Find where the given text appears and provide that cell's center as [x, y] coordinate. 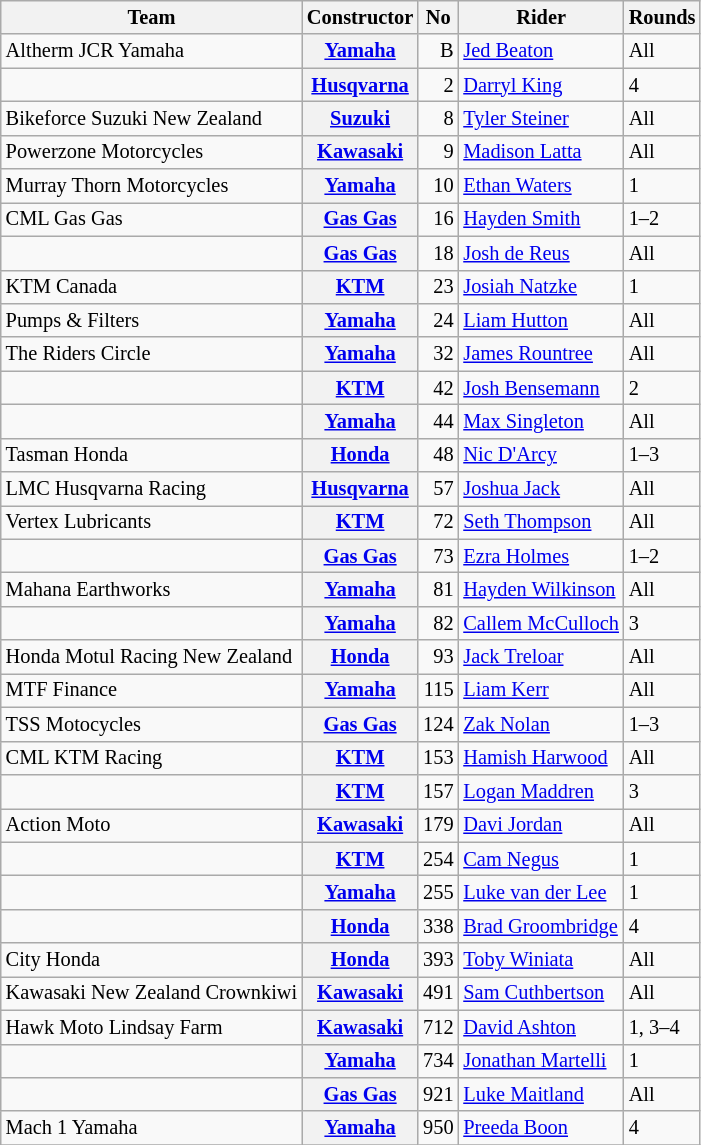
Rounds [662, 17]
72 [438, 522]
Honda Motul Racing New Zealand [152, 657]
Josh de Reus [540, 253]
Madison Latta [540, 152]
Bikeforce Suzuki New Zealand [152, 118]
82 [438, 623]
Luke van der Lee [540, 892]
Josh Bensemann [540, 388]
James Rountree [540, 354]
Jack Treloar [540, 657]
No [438, 17]
Jed Beaton [540, 51]
18 [438, 253]
255 [438, 892]
Max Singleton [540, 421]
491 [438, 993]
Ezra Holmes [540, 556]
57 [438, 489]
Action Moto [152, 825]
44 [438, 421]
73 [438, 556]
42 [438, 388]
Tasman Honda [152, 455]
Seth Thompson [540, 522]
48 [438, 455]
Sam Cuthbertson [540, 993]
Powerzone Motorcycles [152, 152]
Hawk Moto Lindsay Farm [152, 1027]
Luke Maitland [540, 1094]
Mahana Earthworks [152, 589]
B [438, 51]
8 [438, 118]
KTM Canada [152, 287]
Hayden Wilkinson [540, 589]
Brad Groombridge [540, 926]
179 [438, 825]
Preeda Boon [540, 1128]
712 [438, 1027]
Suzuki [360, 118]
David Ashton [540, 1027]
Kawasaki New Zealand Crownkiwi [152, 993]
153 [438, 758]
23 [438, 287]
Murray Thorn Motorcycles [152, 186]
338 [438, 926]
Hayden Smith [540, 219]
City Honda [152, 960]
10 [438, 186]
393 [438, 960]
Callem McCulloch [540, 623]
Nic D'Arcy [540, 455]
Tyler Steiner [540, 118]
Mach 1 Yamaha [152, 1128]
1, 3–4 [662, 1027]
Liam Kerr [540, 690]
TSS Motocycles [152, 724]
Joshua Jack [540, 489]
The Riders Circle [152, 354]
115 [438, 690]
Toby Winiata [540, 960]
Darryl King [540, 85]
124 [438, 724]
921 [438, 1094]
734 [438, 1061]
950 [438, 1128]
16 [438, 219]
Logan Maddren [540, 791]
Ethan Waters [540, 186]
254 [438, 859]
CML Gas Gas [152, 219]
93 [438, 657]
Altherm JCR Yamaha [152, 51]
Vertex Lubricants [152, 522]
Jonathan Martelli [540, 1061]
MTF Finance [152, 690]
Hamish Harwood [540, 758]
9 [438, 152]
Pumps & Filters [152, 320]
Cam Negus [540, 859]
157 [438, 791]
Josiah Natzke [540, 287]
Liam Hutton [540, 320]
Constructor [360, 17]
Zak Nolan [540, 724]
24 [438, 320]
Team [152, 17]
Davi Jordan [540, 825]
32 [438, 354]
LMC Husqvarna Racing [152, 489]
81 [438, 589]
Rider [540, 17]
CML KTM Racing [152, 758]
